Search for the cell housing the specified text and yield its (x, y) center coordinate. 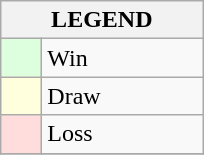
Win (122, 58)
Loss (122, 134)
Draw (122, 96)
LEGEND (102, 20)
